Output the [X, Y] coordinate of the center of the cell containing the given text.  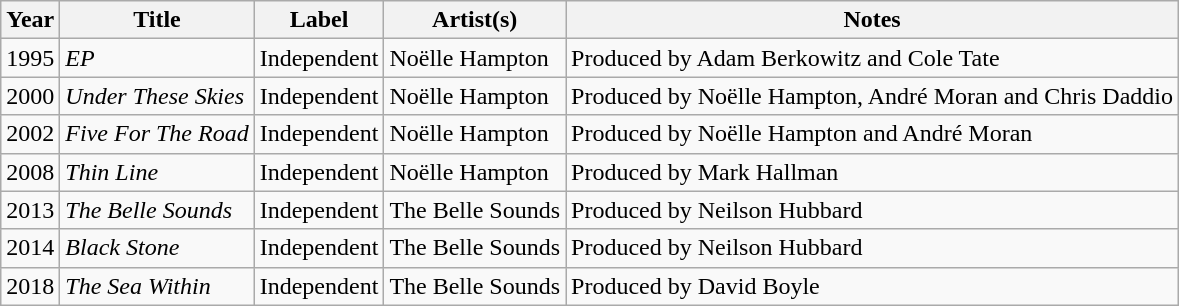
Label [319, 20]
Artist(s) [475, 20]
Title [157, 20]
Notes [872, 20]
2013 [30, 210]
Produced by Adam Berkowitz and Cole Tate [872, 58]
2000 [30, 96]
Year [30, 20]
Thin Line [157, 172]
Produced by Mark Hallman [872, 172]
The Sea Within [157, 286]
2018 [30, 286]
Black Stone [157, 248]
Produced by David Boyle [872, 286]
2008 [30, 172]
2002 [30, 134]
Produced by Noëlle Hampton and André Moran [872, 134]
Under These Skies [157, 96]
Produced by Noëlle Hampton, André Moran and Chris Daddio [872, 96]
1995 [30, 58]
Five For The Road [157, 134]
EP [157, 58]
2014 [30, 248]
